Determine the [x, y] coordinate at the center of the cell enclosing the given text.  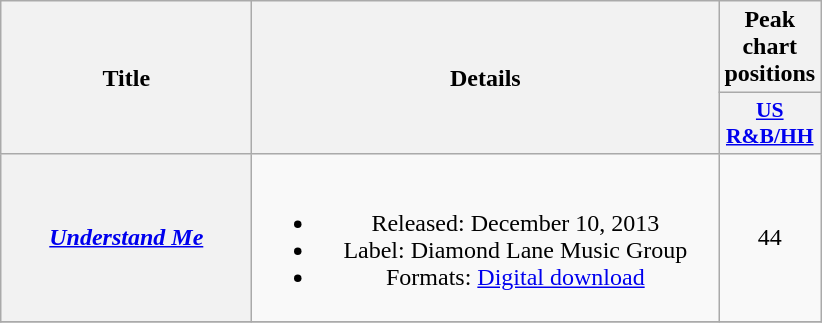
USR&B/HH [770, 124]
Released: December 10, 2013Label: Diamond Lane Music GroupFormats: Digital download [486, 238]
44 [770, 238]
Understand Me [126, 238]
Peak chart positions [770, 47]
Details [486, 78]
Title [126, 78]
